Output the [X, Y] coordinate of the center of the cell containing the given text.  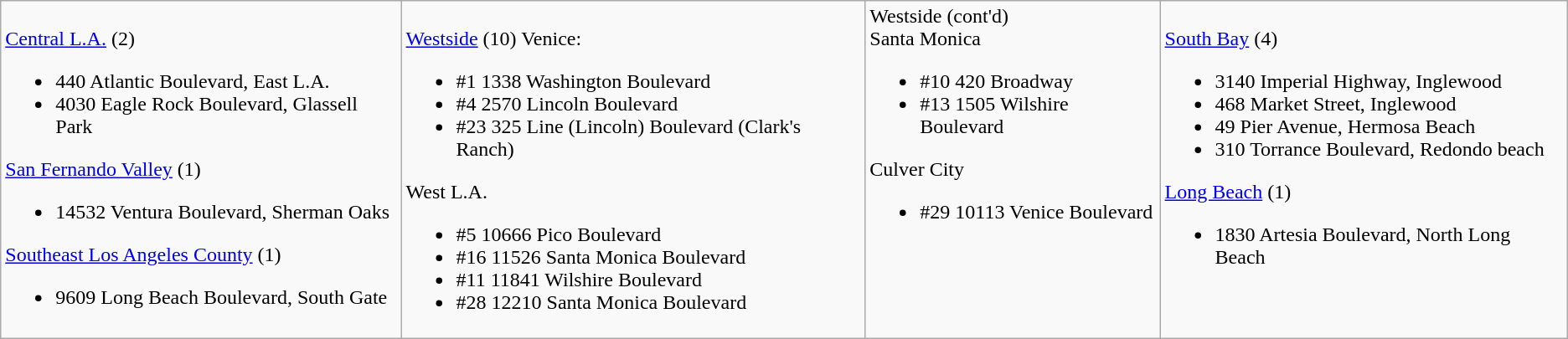
Westside (cont'd)Santa Monica#10 420 Broadway#13 1505 Wilshire BoulevardCulver City#29 10113 Venice Boulevard [1013, 170]
